Return (X, Y) of the center of cell containing provided text 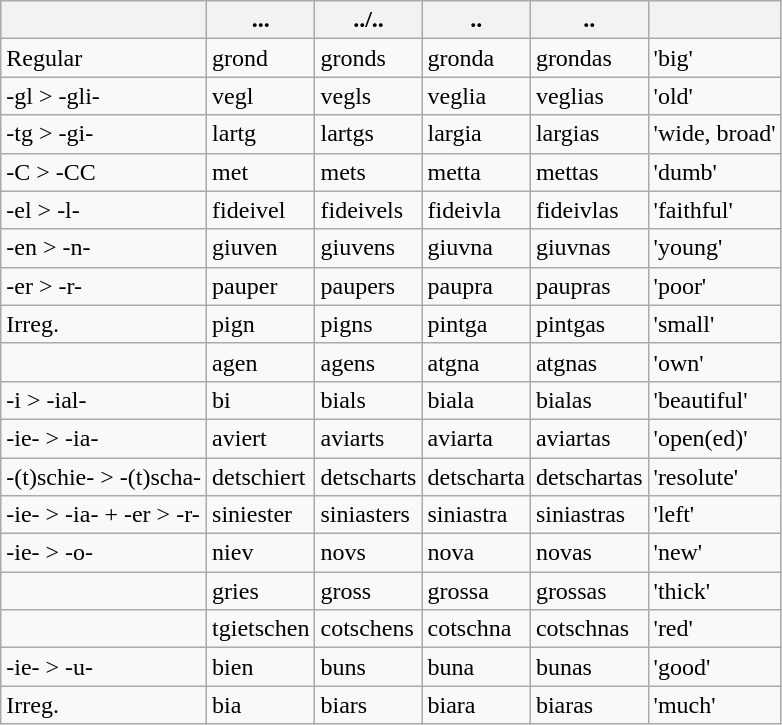
... (261, 20)
-ie- > -ia- (104, 438)
detschartas (589, 477)
'much' (714, 705)
'young' (714, 248)
nova (476, 553)
'poor' (714, 286)
veglias (589, 96)
siniastra (476, 515)
bia (261, 705)
largias (589, 134)
siniastras (589, 515)
metta (476, 172)
grossa (476, 591)
-ie- > -o- (104, 553)
-C > -CC (104, 172)
'big' (714, 58)
gronds (368, 58)
largia (476, 134)
fideivlas (589, 210)
'own' (714, 362)
-er > -r- (104, 286)
gries (261, 591)
cotschnas (589, 629)
gross (368, 591)
gronda (476, 58)
paupra (476, 286)
agens (368, 362)
biars (368, 705)
aviartas (589, 438)
biara (476, 705)
atgna (476, 362)
-ie- > -ia- + -er > -r- (104, 515)
aviarta (476, 438)
aviarts (368, 438)
siniester (261, 515)
'thick' (714, 591)
'dumb' (714, 172)
detschiert (261, 477)
pauper (261, 286)
'wide, broad' (714, 134)
detscharta (476, 477)
giuvens (368, 248)
'beautiful' (714, 400)
fideivels (368, 210)
giuvna (476, 248)
met (261, 172)
grondas (589, 58)
'red' (714, 629)
cotschens (368, 629)
bialas (589, 400)
pign (261, 324)
pintga (476, 324)
'left' (714, 515)
paupras (589, 286)
-en > -n- (104, 248)
../.. (368, 20)
-el > -l- (104, 210)
'faithful' (714, 210)
grond (261, 58)
Regular (104, 58)
'old' (714, 96)
-(t)schie- > -(t)scha- (104, 477)
biala (476, 400)
'open(ed)' (714, 438)
detscharts (368, 477)
atgnas (589, 362)
paupers (368, 286)
lartgs (368, 134)
bials (368, 400)
-tg > -gi- (104, 134)
niev (261, 553)
vegls (368, 96)
'good' (714, 667)
'resolute' (714, 477)
veglia (476, 96)
vegl (261, 96)
bien (261, 667)
fideivel (261, 210)
-i > -ial- (104, 400)
agen (261, 362)
buns (368, 667)
aviert (261, 438)
biaras (589, 705)
fideivla (476, 210)
mets (368, 172)
novas (589, 553)
giuven (261, 248)
grossas (589, 591)
-ie- > -u- (104, 667)
giuvnas (589, 248)
pigns (368, 324)
lartg (261, 134)
-gl > -gli- (104, 96)
'new' (714, 553)
mettas (589, 172)
buna (476, 667)
novs (368, 553)
bi (261, 400)
bunas (589, 667)
pintgas (589, 324)
siniasters (368, 515)
cotschna (476, 629)
tgietschen (261, 629)
'small' (714, 324)
